Output the (x, y) coordinate of the center of the cell containing the given text.  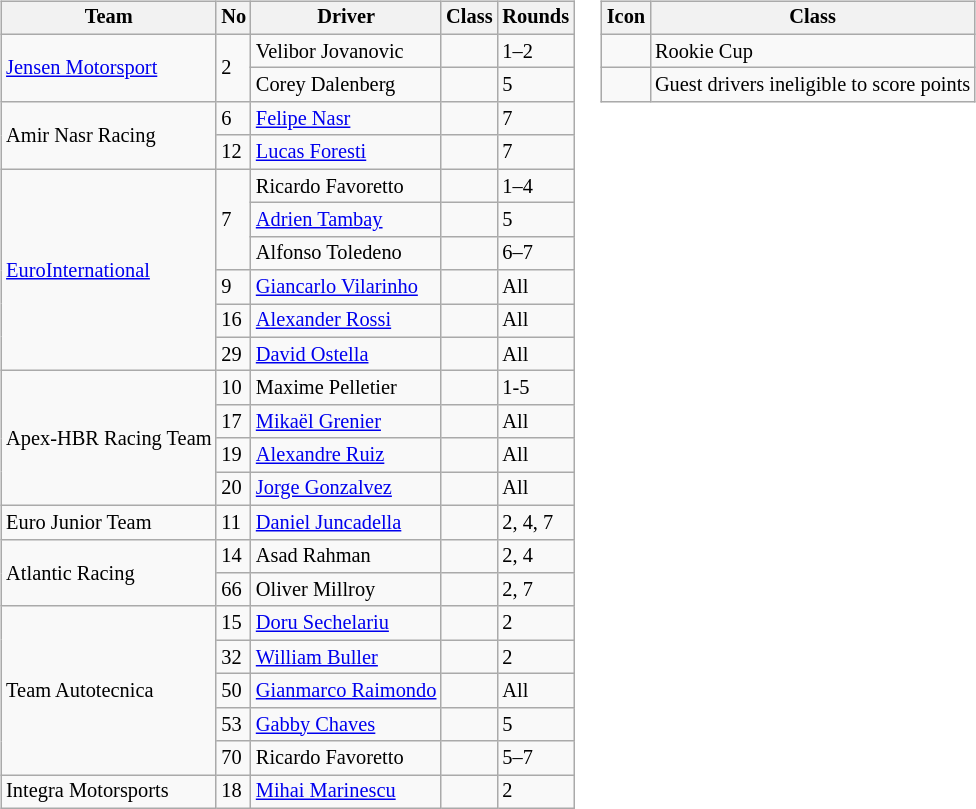
20 (234, 489)
50 (234, 691)
32 (234, 657)
15 (234, 623)
Apex-HBR Racing Team (108, 438)
Doru Sechelariu (346, 623)
Daniel Juncadella (346, 522)
EuroInternational (108, 270)
Euro Junior Team (108, 522)
6 (234, 119)
No (234, 18)
Adrien Tambay (346, 220)
Felipe Nasr (346, 119)
Giancarlo Vilarinho (346, 287)
1–4 (536, 186)
David Ostella (346, 354)
66 (234, 590)
Maxime Pelletier (346, 388)
2, 7 (536, 590)
Alexandre Ruiz (346, 455)
70 (234, 758)
16 (234, 321)
Oliver Millroy (346, 590)
Team Autotecnica (108, 690)
1-5 (536, 388)
19 (234, 455)
53 (234, 724)
Lucas Foresti (346, 152)
Mihai Marinescu (346, 792)
Asad Rahman (346, 556)
29 (234, 354)
12 (234, 152)
Jorge Gonzalvez (346, 489)
1–2 (536, 51)
5–7 (536, 758)
Driver (346, 18)
Mikaël Grenier (346, 422)
2, 4 (536, 556)
18 (234, 792)
Velibor Jovanovic (346, 51)
9 (234, 287)
Atlantic Racing (108, 572)
Guest drivers ineligible to score points (812, 85)
Gianmarco Raimondo (346, 691)
Amir Nasr Racing (108, 136)
Alexander Rossi (346, 321)
2, 4, 7 (536, 522)
Alfonso Toledeno (346, 253)
Corey Dalenberg (346, 85)
Team (108, 18)
Rookie Cup (812, 51)
Rounds (536, 18)
14 (234, 556)
10 (234, 388)
Icon (626, 18)
William Buller (346, 657)
17 (234, 422)
Integra Motorsports (108, 792)
11 (234, 522)
6–7 (536, 253)
Gabby Chaves (346, 724)
Jensen Motorsport (108, 68)
